Determine the (X, Y) coordinate at the center of the cell enclosing the given text.  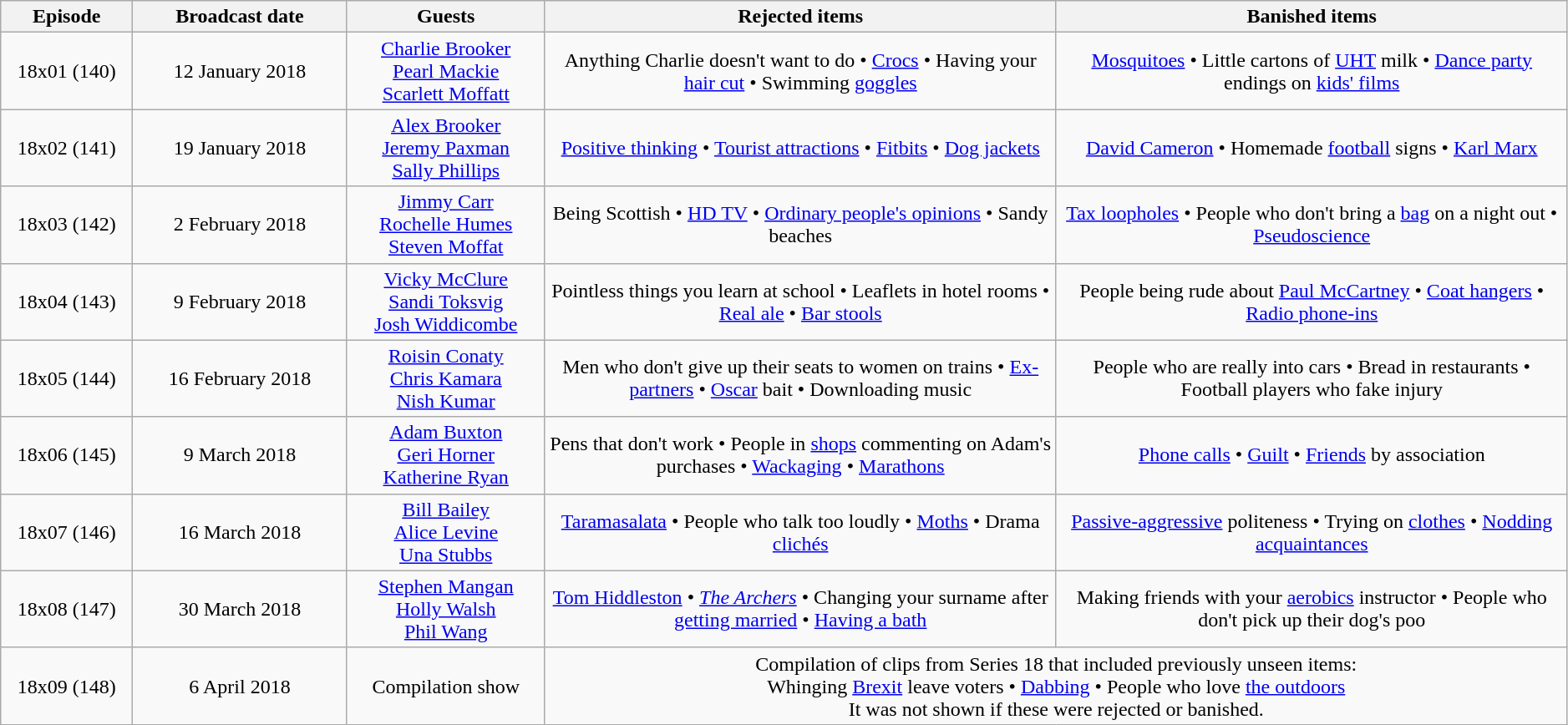
Anything Charlie doesn't want to do • Crocs • Having your hair cut • Swimming goggles (800, 71)
Being Scottish • HD TV • Ordinary people's opinions • Sandy beaches (800, 225)
9 March 2018 (241, 455)
Mosquitoes • Little cartons of UHT milk • Dance party endings on kids' films (1312, 71)
16 March 2018 (241, 532)
Banished items (1312, 17)
Alex BrookerJeremy PaxmanSally Phillips (446, 148)
Passive-aggressive politeness • Trying on clothes • Nodding acquaintances (1312, 532)
6 April 2018 (241, 686)
Roisin ConatyChris KamaraNish Kumar (446, 378)
Adam BuxtonGeri HornerKatherine Ryan (446, 455)
9 February 2018 (241, 302)
People being rude about Paul McCartney • Coat hangers • Radio phone-ins (1312, 302)
12 January 2018 (241, 71)
Stephen ManganHolly WalshPhil Wang (446, 609)
16 February 2018 (241, 378)
Men who don't give up their seats to women on trains • Ex-partners • Oscar bait • Downloading music (800, 378)
18x04 (143) (67, 302)
18x02 (141) (67, 148)
Episode (67, 17)
18x05 (144) (67, 378)
Pens that don't work • People in shops commenting on Adam's purchases • Wackaging • Marathons (800, 455)
Vicky McClureSandi ToksvigJosh Widdicombe (446, 302)
30 March 2018 (241, 609)
Bill BaileyAlice LevineUna Stubbs (446, 532)
18x07 (146) (67, 532)
18x06 (145) (67, 455)
Guests (446, 17)
Broadcast date (241, 17)
18x03 (142) (67, 225)
David Cameron • Homemade football signs • Karl Marx (1312, 148)
2 February 2018 (241, 225)
Positive thinking • Tourist attractions • Fitbits • Dog jackets (800, 148)
Compilation show (446, 686)
Jimmy CarrRochelle HumesSteven Moffat (446, 225)
Tom Hiddleston • The Archers • Changing your surname after getting married • Having a bath (800, 609)
18x01 (140) (67, 71)
People who are really into cars • Bread in restaurants • Football players who fake injury (1312, 378)
Charlie BrookerPearl MackieScarlett Moffatt (446, 71)
Taramasalata • People who talk too loudly • Moths • Drama clichés (800, 532)
19 January 2018 (241, 148)
18x08 (147) (67, 609)
Rejected items (800, 17)
18x09 (148) (67, 686)
Making friends with your aerobics instructor • People who don't pick up their dog's poo (1312, 609)
Phone calls • Guilt • Friends by association (1312, 455)
Pointless things you learn at school • Leaflets in hotel rooms • Real ale • Bar stools (800, 302)
Tax loopholes • People who don't bring a bag on a night out • Pseudoscience (1312, 225)
